Pinpoint the cell where the given text exists, returning its [x, y] midpoint coordinate. 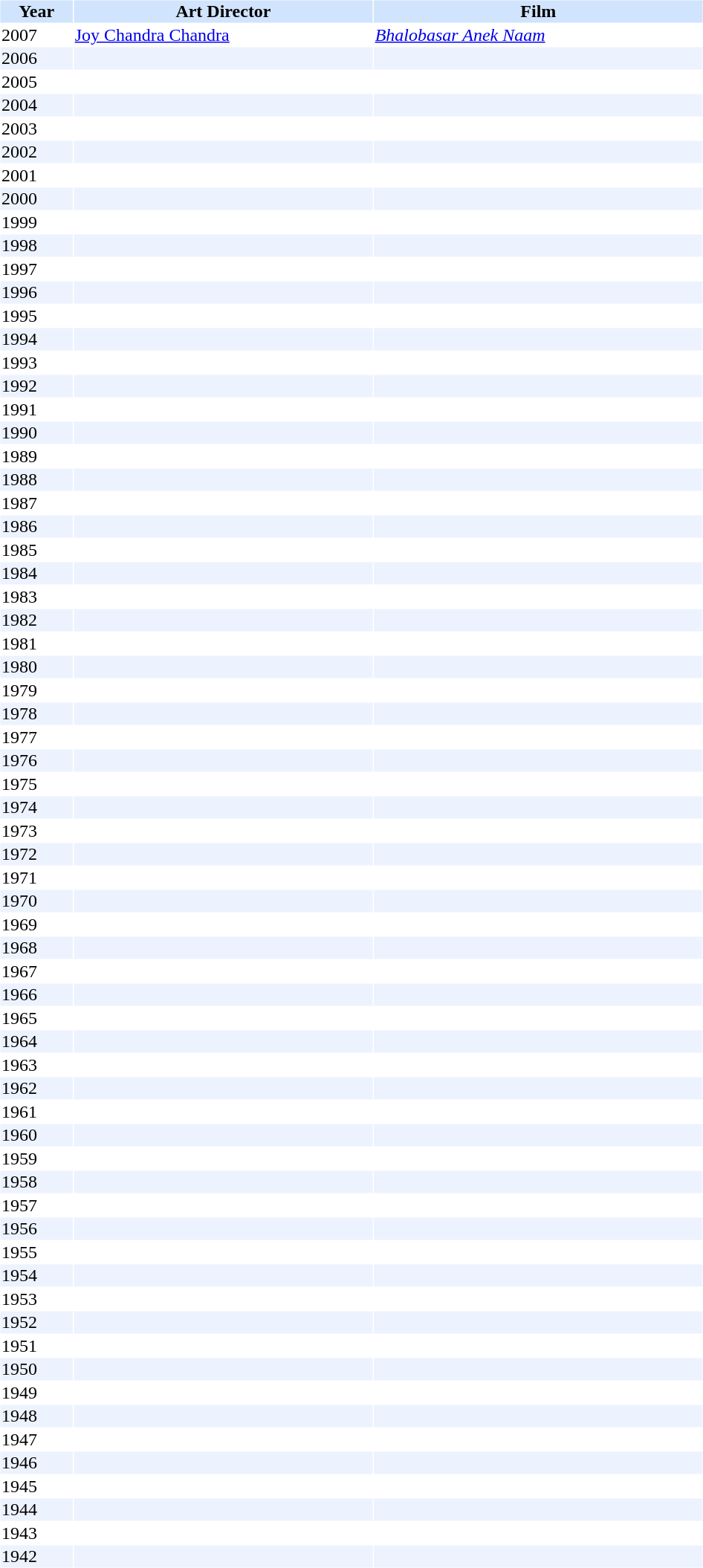
1985 [36, 550]
1993 [36, 363]
1995 [36, 316]
1996 [36, 292]
2001 [36, 175]
1955 [36, 1252]
2003 [36, 129]
1982 [36, 621]
1981 [36, 644]
2006 [36, 59]
1953 [36, 1299]
1957 [36, 1205]
1951 [36, 1346]
1945 [36, 1486]
1967 [36, 971]
2007 [36, 35]
1958 [36, 1182]
1988 [36, 479]
1978 [36, 714]
1954 [36, 1276]
1963 [36, 1065]
1977 [36, 737]
1959 [36, 1159]
Art Director [223, 11]
1999 [36, 222]
1987 [36, 503]
1983 [36, 597]
1965 [36, 1018]
1966 [36, 995]
1971 [36, 878]
1972 [36, 854]
1956 [36, 1228]
2005 [36, 82]
1969 [36, 924]
2000 [36, 198]
1943 [36, 1533]
2004 [36, 105]
1990 [36, 433]
1949 [36, 1393]
1980 [36, 667]
1973 [36, 831]
1947 [36, 1439]
Year [36, 11]
1946 [36, 1463]
1974 [36, 808]
1989 [36, 456]
1991 [36, 409]
1964 [36, 1041]
1998 [36, 246]
1986 [36, 527]
1970 [36, 901]
1979 [36, 690]
Joy Chandra Chandra [223, 35]
1960 [36, 1135]
1961 [36, 1112]
2002 [36, 152]
1950 [36, 1370]
1992 [36, 386]
1968 [36, 947]
1984 [36, 573]
Film [538, 11]
1962 [36, 1089]
1997 [36, 269]
1994 [36, 340]
1944 [36, 1509]
1976 [36, 760]
1948 [36, 1416]
Bhalobasar Anek Naam [538, 35]
1975 [36, 784]
1952 [36, 1322]
1942 [36, 1557]
